Find where the given text appears and provide that cell's center as [X, Y] coordinate. 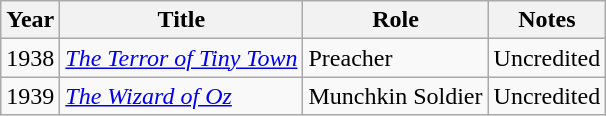
1939 [30, 96]
1938 [30, 58]
Title [182, 20]
Year [30, 20]
The Wizard of Oz [182, 96]
Notes [547, 20]
Role [396, 20]
Preacher [396, 58]
Munchkin Soldier [396, 96]
The Terror of Tiny Town [182, 58]
